Capture the cell that displays the provided text and extract its (x, y) central coordinate. 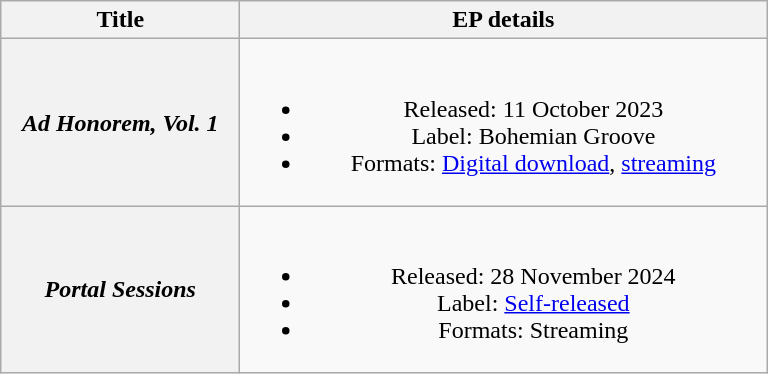
Portal Sessions (120, 290)
Released: 28 November 2024Label: Self-releasedFormats: Streaming (504, 290)
EP details (504, 20)
Released: 11 October 2023Label: Bohemian GrooveFormats: Digital download, streaming (504, 122)
Title (120, 20)
Ad Honorem, Vol. 1 (120, 122)
